Return [x, y] of the center of cell containing provided text 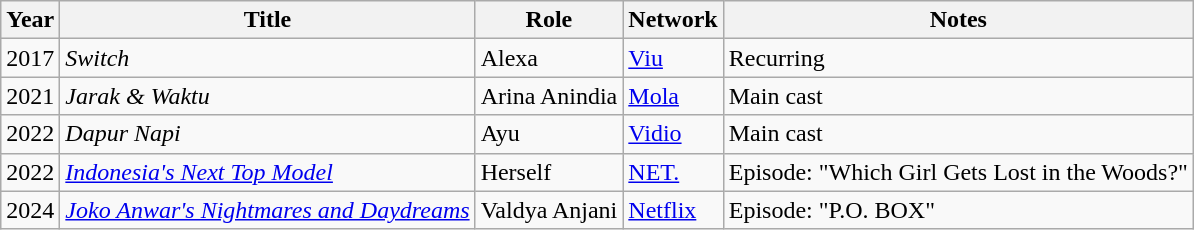
Episode: "Which Girl Gets Lost in the Woods?" [958, 172]
Switch [268, 58]
Jarak & Waktu [268, 96]
Vidio [673, 134]
2017 [30, 58]
Role [549, 20]
Indonesia's Next Top Model [268, 172]
Network [673, 20]
Netflix [673, 210]
2024 [30, 210]
NET. [673, 172]
Year [30, 20]
Mola [673, 96]
Valdya Anjani [549, 210]
Alexa [549, 58]
Recurring [958, 58]
Ayu [549, 134]
2021 [30, 96]
Title [268, 20]
Arina Anindia [549, 96]
Viu [673, 58]
Joko Anwar's Nightmares and Daydreams [268, 210]
Notes [958, 20]
Episode: "P.O. BOX" [958, 210]
Dapur Napi [268, 134]
Herself [549, 172]
